Search for the cell housing the specified text and yield its (X, Y) center coordinate. 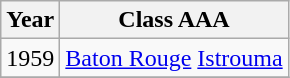
Class AAA (174, 20)
1959 (30, 58)
Year (30, 20)
Baton Rouge Istrouma (174, 58)
